Identify which cell holds the provided text, then report its [x, y] central coordinate. 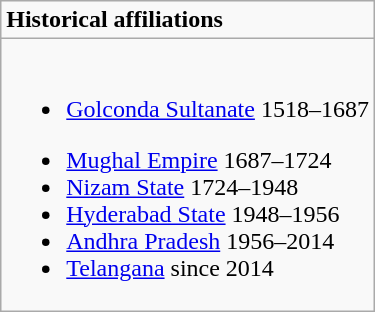
Historical affiliations [188, 20]
Golconda Sultanate 1518–1687 Mughal Empire 1687–1724 Nizam State 1724–1948 Hyderabad State 1948–1956 Andhra Pradesh 1956–2014 Telangana since 2014 [188, 175]
